For the text-containing cell, return its midpoint in [x, y] coordinate format. 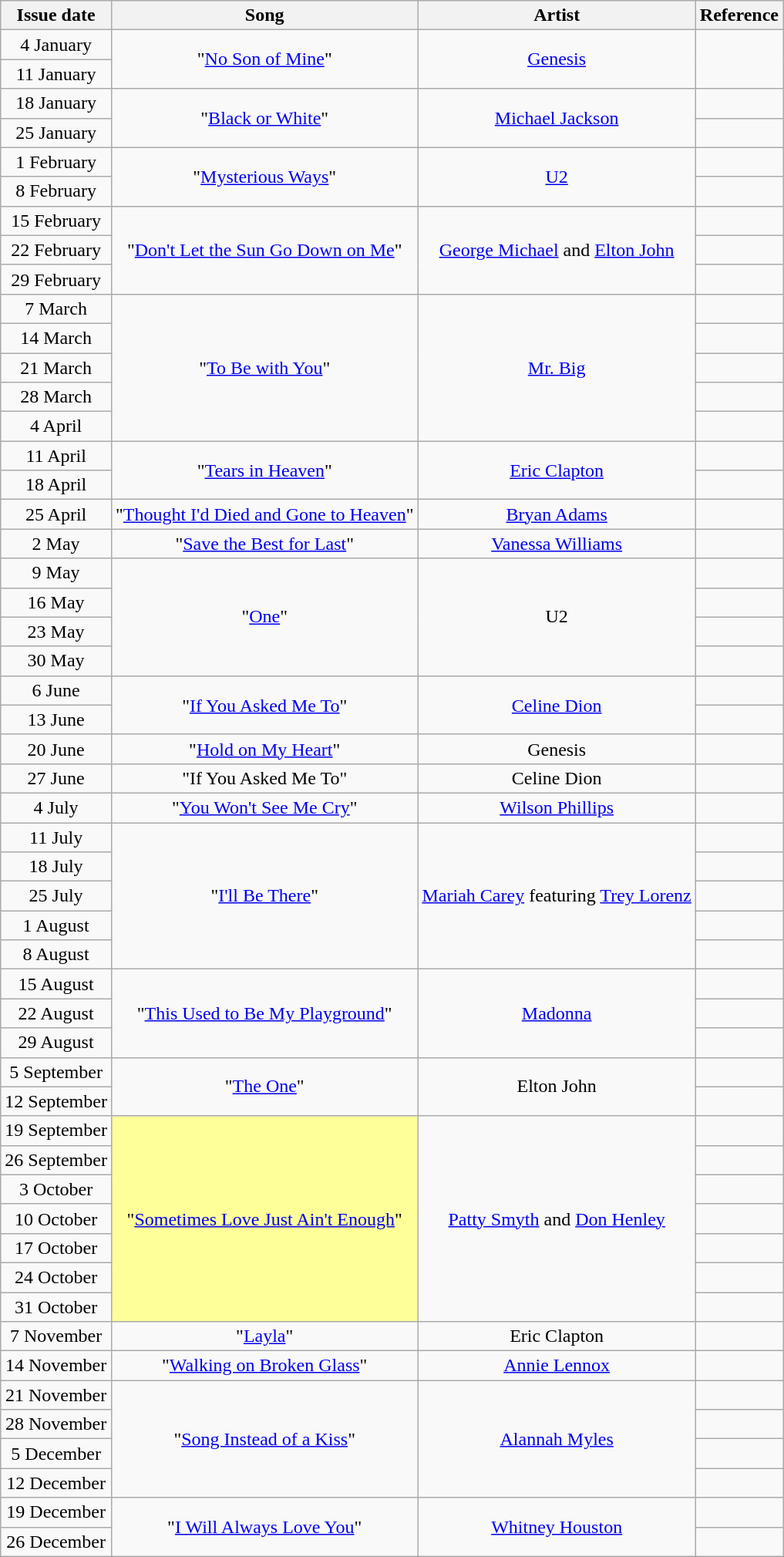
30 May [56, 661]
22 August [56, 1013]
12 December [56, 1483]
Vanessa Williams [557, 544]
1 August [56, 925]
Annie Lennox [557, 1366]
27 June [56, 778]
18 July [56, 867]
"Layla" [264, 1336]
8 August [56, 955]
7 November [56, 1336]
Issue date [56, 15]
"Hold on My Heart" [264, 749]
22 February [56, 250]
Michael Jackson [557, 118]
Artist [557, 15]
Patty Smyth and Don Henley [557, 1218]
19 December [56, 1512]
5 September [56, 1072]
"Thought I'd Died and Gone to Heaven" [264, 514]
14 November [56, 1366]
28 November [56, 1424]
"Sometimes Love Just Ain't Enough" [264, 1218]
15 August [56, 984]
"Walking on Broken Glass" [264, 1366]
"Don't Let the Sun Go Down on Me" [264, 250]
4 July [56, 807]
20 June [56, 749]
"This Used to Be My Playground" [264, 1013]
"Black or White" [264, 118]
25 January [56, 133]
29 August [56, 1043]
Reference [739, 15]
Madonna [557, 1013]
"You Won't See Me Cry" [264, 807]
Alannah Myles [557, 1439]
9 May [56, 573]
18 April [56, 485]
8 February [56, 191]
5 December [56, 1454]
"Tears in Heaven" [264, 470]
29 February [56, 279]
"Mysterious Ways" [264, 177]
"To Be with You" [264, 367]
24 October [56, 1277]
7 March [56, 308]
4 April [56, 426]
Mariah Carey featuring Trey Lorenz [557, 895]
Song [264, 15]
13 June [56, 720]
"Save the Best for Last" [264, 544]
18 January [56, 103]
19 September [56, 1131]
21 November [56, 1395]
3 October [56, 1189]
"The One" [264, 1087]
George Michael and Elton John [557, 250]
14 March [56, 338]
17 October [56, 1248]
2 May [56, 544]
11 January [56, 74]
1 February [56, 162]
25 April [56, 514]
26 September [56, 1160]
25 July [56, 896]
Bryan Adams [557, 514]
15 February [56, 221]
"No Son of Mine" [264, 59]
12 September [56, 1101]
"One" [264, 617]
31 October [56, 1307]
Mr. Big [557, 367]
11 April [56, 456]
26 December [56, 1542]
16 May [56, 602]
28 March [56, 397]
"I'll Be There" [264, 895]
4 January [56, 45]
"Song Instead of a Kiss" [264, 1439]
23 May [56, 632]
"I Will Always Love You" [264, 1527]
Wilson Phillips [557, 807]
21 March [56, 368]
6 June [56, 690]
11 July [56, 837]
Whitney Houston [557, 1527]
Elton John [557, 1087]
10 October [56, 1218]
